Capture the cell that displays the provided text and extract its (X, Y) central coordinate. 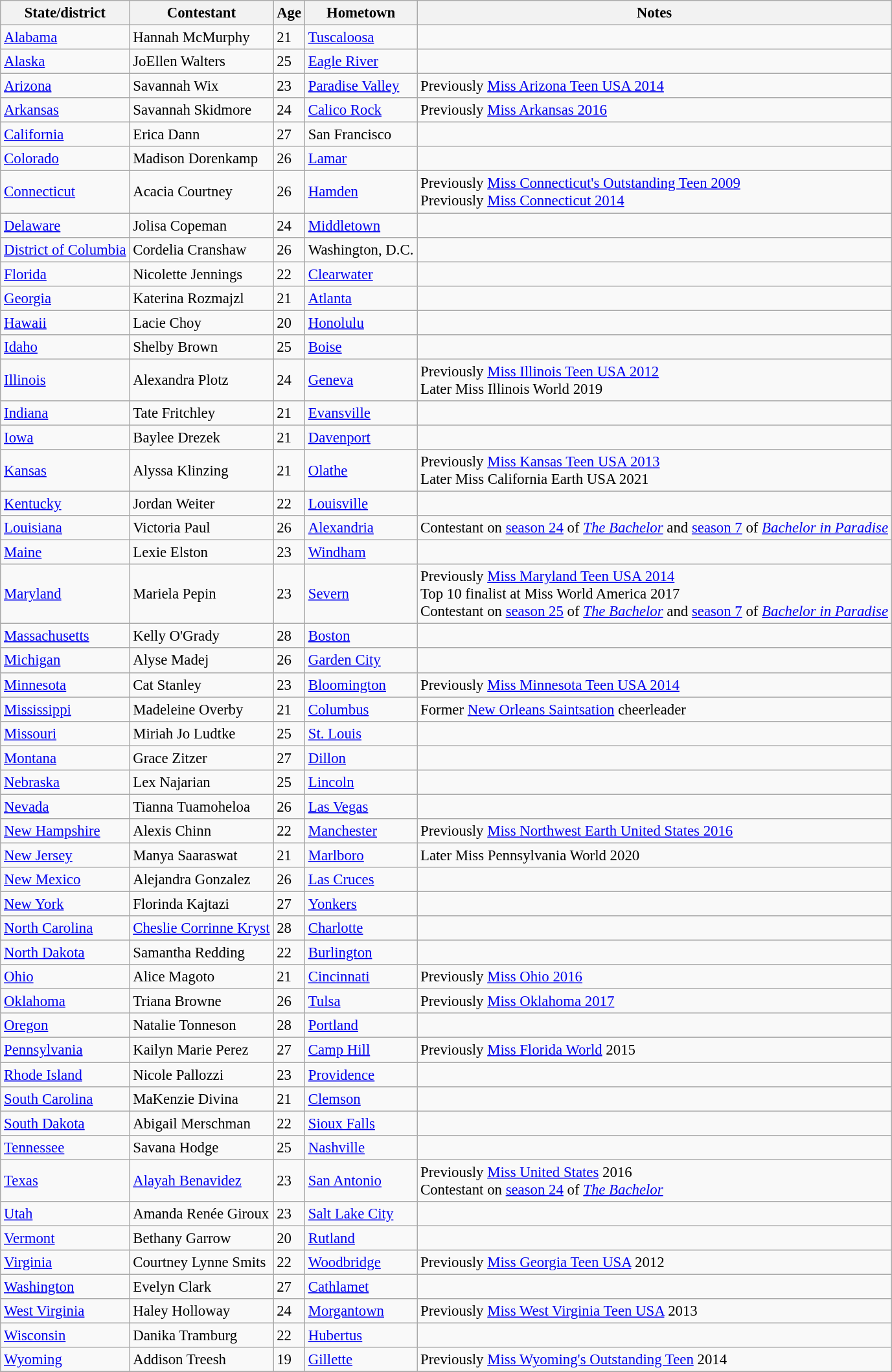
Manchester (360, 831)
Windham (360, 553)
Utah (65, 1214)
Hannah McMurphy (201, 38)
Louisiana (65, 528)
Nicolette Jennings (201, 274)
Michigan (65, 661)
Addison Treesh (201, 1360)
Danika Tramburg (201, 1336)
Wisconsin (65, 1336)
Virginia (65, 1263)
South Dakota (65, 1123)
Cheslie Corrinne Kryst (201, 928)
Maryland (65, 594)
Kentucky (65, 504)
Yonkers (360, 904)
Gillette (360, 1360)
Previously Miss Ohio 2016 (654, 977)
Miriah Jo Ludtke (201, 733)
Natalie Tonneson (201, 1025)
Kailyn Marie Perez (201, 1050)
Victoria Paul (201, 528)
Illinois (65, 380)
Lexie Elston (201, 553)
Boston (360, 636)
Hometown (360, 13)
Cordelia Cranshaw (201, 249)
Later Miss Pennsylvania World 2020 (654, 855)
Previously Miss Arizona Teen USA 2014 (654, 86)
Samantha Redding (201, 953)
Alyse Madej (201, 661)
Mississippi (65, 709)
Previously Miss Arkansas 2016 (654, 110)
Savana Hodge (201, 1147)
Cathlamet (360, 1286)
Davenport (360, 437)
Jolisa Copeman (201, 225)
Providence (360, 1075)
Calico Rock (360, 110)
Alabama (65, 38)
Las Vegas (360, 806)
Previously Miss Florida World 2015 (654, 1050)
Alice Magoto (201, 977)
Alaska (65, 62)
Evelyn Clark (201, 1286)
Hamden (360, 192)
San Antonio (360, 1180)
Salt Lake City (360, 1214)
Savannah Skidmore (201, 110)
Manya Saaraswat (201, 855)
Montana (65, 758)
Portland (360, 1025)
Contestant on season 24 of The Bachelor and season 7 of Bachelor in Paradise (654, 528)
Idaho (65, 347)
Pennsylvania (65, 1050)
Lincoln (360, 783)
Erica Dann (201, 135)
Iowa (65, 437)
Geneva (360, 380)
Woodbridge (360, 1263)
Clemson (360, 1099)
Minnesota (65, 685)
Louisville (360, 504)
Morgantown (360, 1311)
Boise (360, 347)
Massachusetts (65, 636)
Alejandra Gonzalez (201, 880)
Cincinnati (360, 977)
Previously Miss Illinois Teen USA 2012Later Miss Illinois World 2019 (654, 380)
Dillon (360, 758)
Vermont (65, 1238)
Honolulu (360, 323)
Tate Fritchley (201, 413)
Florinda Kajtazi (201, 904)
Amanda Renée Giroux (201, 1214)
Colorado (65, 159)
Paradise Valley (360, 86)
Wyoming (65, 1360)
Marlboro (360, 855)
Katerina Rozmajzl (201, 298)
Previously Miss Northwest Earth United States 2016 (654, 831)
Washington (65, 1286)
Tennessee (65, 1147)
Previously Miss Wyoming's Outstanding Teen 2014 (654, 1360)
Arizona (65, 86)
North Carolina (65, 928)
Texas (65, 1180)
Bethany Garrow (201, 1238)
Contestant (201, 13)
Alyssa Klinzing (201, 470)
South Carolina (65, 1099)
Burlington (360, 953)
State/district (65, 13)
Clearwater (360, 274)
St. Louis (360, 733)
Courtney Lynne Smits (201, 1263)
Former New Orleans Saintsation cheerleader (654, 709)
California (65, 135)
Jordan Weiter (201, 504)
Missouri (65, 733)
Hubertus (360, 1336)
Garden City (360, 661)
Previously Miss Oklahoma 2017 (654, 1001)
Oklahoma (65, 1001)
Washington, D.C. (360, 249)
San Francisco (360, 135)
Hawaii (65, 323)
Nashville (360, 1147)
Ohio (65, 977)
Columbus (360, 709)
Alexis Chinn (201, 831)
Maine (65, 553)
Lacie Choy (201, 323)
Evansville (360, 413)
Camp Hill (360, 1050)
Madeleine Overby (201, 709)
West Virginia (65, 1311)
New York (65, 904)
Bloomington (360, 685)
Middletown (360, 225)
New Hampshire (65, 831)
Triana Browne (201, 1001)
Previously Miss United States 2016Contestant on season 24 of The Bachelor (654, 1180)
Arkansas (65, 110)
Florida (65, 274)
North Dakota (65, 953)
Nicole Pallozzi (201, 1075)
Indiana (65, 413)
Las Cruces (360, 880)
Tianna Tuamoheloa (201, 806)
Alayah Benavidez (201, 1180)
Alexandria (360, 528)
Previously Miss Kansas Teen USA 2013Later Miss California Earth USA 2021 (654, 470)
District of Columbia (65, 249)
Charlotte (360, 928)
Atlanta (360, 298)
Kansas (65, 470)
MaKenzie Divina (201, 1099)
Oregon (65, 1025)
Acacia Courtney (201, 192)
Savannah Wix (201, 86)
Age (289, 13)
19 (289, 1360)
Lex Najarian (201, 783)
Previously Miss Georgia Teen USA 2012 (654, 1263)
Notes (654, 13)
Cat Stanley (201, 685)
Rutland (360, 1238)
Shelby Brown (201, 347)
Madison Dorenkamp (201, 159)
Haley Holloway (201, 1311)
Mariela Pepin (201, 594)
Tulsa (360, 1001)
Abigail Merschman (201, 1123)
Baylee Drezek (201, 437)
JoEllen Walters (201, 62)
Previously Miss West Virginia Teen USA 2013 (654, 1311)
Eagle River (360, 62)
New Jersey (65, 855)
Rhode Island (65, 1075)
Delaware (65, 225)
Nebraska (65, 783)
Nevada (65, 806)
Sioux Falls (360, 1123)
New Mexico (65, 880)
Connecticut (65, 192)
Tuscaloosa (360, 38)
Alexandra Plotz (201, 380)
Grace Zitzer (201, 758)
Severn (360, 594)
Previously Miss Connecticut's Outstanding Teen 2009Previously Miss Connecticut 2014 (654, 192)
Olathe (360, 470)
Previously Miss Minnesota Teen USA 2014 (654, 685)
Georgia (65, 298)
Lamar (360, 159)
Kelly O'Grady (201, 636)
